Scan for the cell matching the given text and deliver its [x, y] coordinate at center. 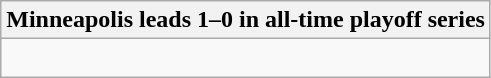
Minneapolis leads 1–0 in all-time playoff series [246, 20]
